Extract the (X, Y) coordinate from the center of the cell holding the provided text.  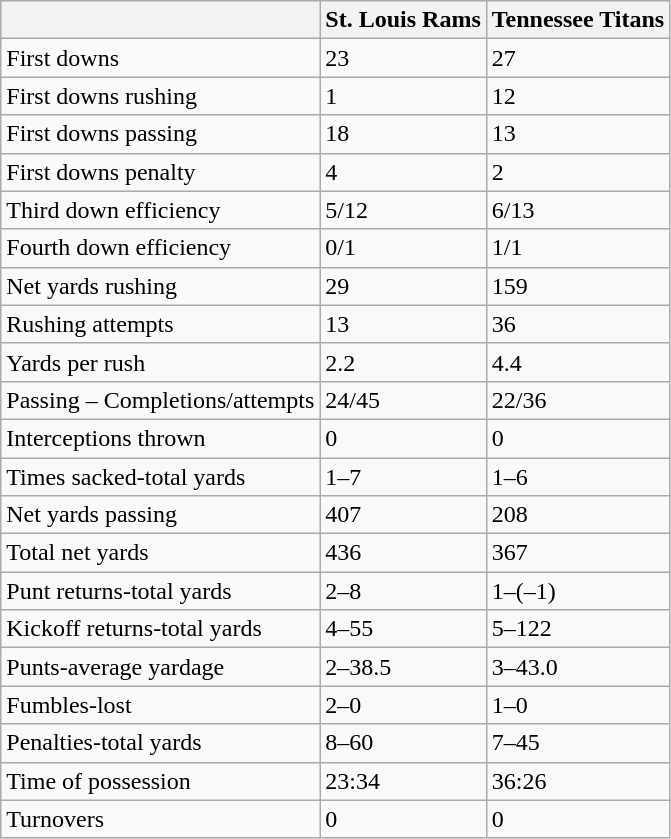
23:34 (403, 781)
First downs rushing (160, 96)
12 (578, 96)
1–7 (403, 477)
0/1 (403, 248)
Times sacked-total yards (160, 477)
First downs (160, 58)
18 (403, 134)
Time of possession (160, 781)
Interceptions thrown (160, 438)
Yards per rush (160, 362)
2.2 (403, 362)
Total net yards (160, 553)
1–6 (578, 477)
3–43.0 (578, 667)
436 (403, 553)
27 (578, 58)
Punt returns-total yards (160, 591)
St. Louis Rams (403, 20)
4.4 (578, 362)
36 (578, 324)
Kickoff returns-total yards (160, 629)
407 (403, 515)
Passing – Completions/attempts (160, 400)
4 (403, 172)
2 (578, 172)
Third down efficiency (160, 210)
23 (403, 58)
Turnovers (160, 819)
36:26 (578, 781)
Rushing attempts (160, 324)
Penalties-total yards (160, 743)
6/13 (578, 210)
First downs penalty (160, 172)
22/36 (578, 400)
208 (578, 515)
159 (578, 286)
2–0 (403, 705)
Punts-average yardage (160, 667)
First downs passing (160, 134)
1/1 (578, 248)
2–8 (403, 591)
4–55 (403, 629)
1 (403, 96)
Tennessee Titans (578, 20)
5–122 (578, 629)
1–(–1) (578, 591)
24/45 (403, 400)
2–38.5 (403, 667)
Net yards rushing (160, 286)
8–60 (403, 743)
29 (403, 286)
Fourth down efficiency (160, 248)
Net yards passing (160, 515)
367 (578, 553)
Fumbles-lost (160, 705)
5/12 (403, 210)
1–0 (578, 705)
7–45 (578, 743)
